Locate the cell with the specified text and output its (x, y) center coordinate. 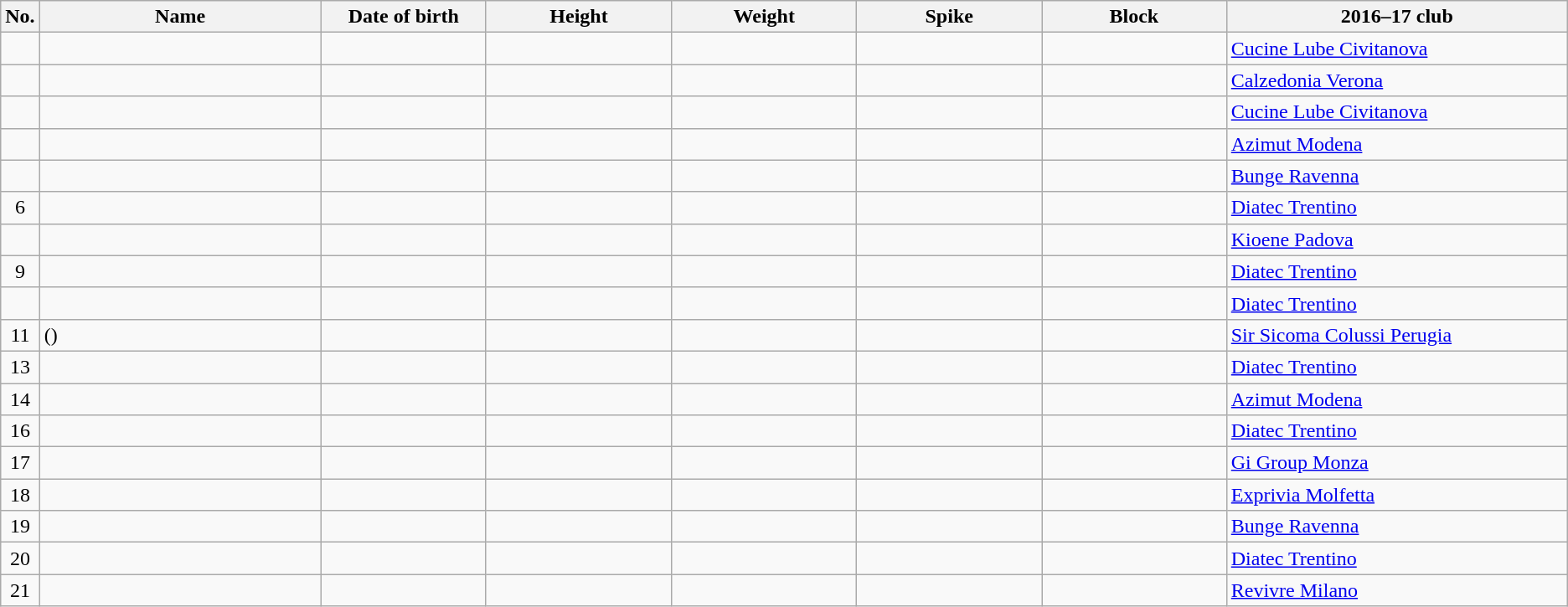
Date of birth (404, 17)
19 (20, 527)
Kioene Padova (1397, 239)
11 (20, 335)
Name (180, 17)
9 (20, 271)
6 (20, 208)
Revivre Milano (1397, 590)
Spike (950, 17)
Sir Sicoma Colussi Perugia (1397, 335)
Weight (764, 17)
13 (20, 367)
14 (20, 399)
17 (20, 463)
Block (1134, 17)
Height (578, 17)
() (180, 335)
20 (20, 558)
Exprivia Molfetta (1397, 495)
18 (20, 495)
16 (20, 431)
Calzedonia Verona (1397, 80)
2016–17 club (1397, 17)
Gi Group Monza (1397, 463)
21 (20, 590)
No. (20, 17)
